Determine the (X, Y) coordinate at the center of the cell enclosing the given text.  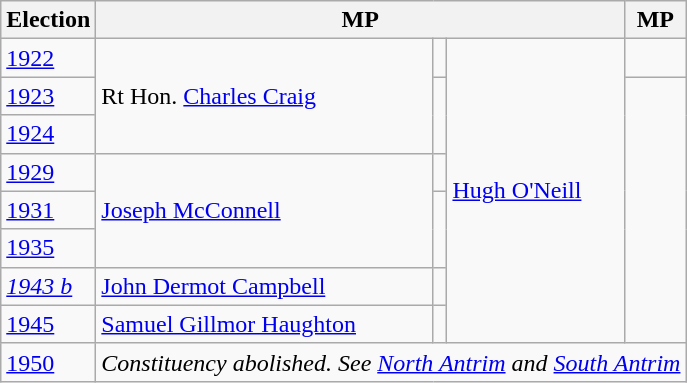
Hugh O'Neill (536, 191)
1924 (48, 134)
Constituency abolished. See North Antrim and South Antrim (391, 362)
1923 (48, 96)
Rt Hon. Charles Craig (264, 96)
Election (48, 20)
1945 (48, 324)
1943 b (48, 286)
1935 (48, 248)
Joseph McConnell (264, 210)
1931 (48, 210)
Samuel Gillmor Haughton (264, 324)
John Dermot Campbell (264, 286)
1922 (48, 58)
1950 (48, 362)
1929 (48, 172)
